Return [X, Y] of the center of cell containing provided text 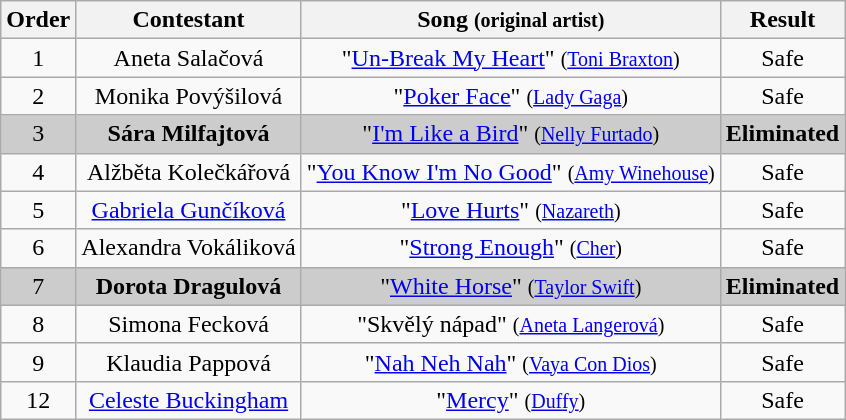
Aneta Salačová [188, 58]
"Love Hurts" (Nazareth) [510, 210]
Gabriela Gunčíková [188, 210]
Alžběta Kolečkářová [188, 172]
"Strong Enough" (Cher) [510, 248]
"You Know I'm No Good" (Amy Winehouse) [510, 172]
Alexandra Vokáliková [188, 248]
5 [38, 210]
8 [38, 324]
2 [38, 96]
"Nah Neh Nah" (Vaya Con Dios) [510, 362]
Result [782, 20]
3 [38, 134]
Simona Fecková [188, 324]
"Un-Break My Heart" (Toni Braxton) [510, 58]
6 [38, 248]
7 [38, 286]
1 [38, 58]
"Mercy" (Duffy) [510, 400]
Celeste Buckingham [188, 400]
"I'm Like a Bird" (Nelly Furtado) [510, 134]
Song (original artist) [510, 20]
Monika Povýšilová [188, 96]
Klaudia Pappová [188, 362]
Contestant [188, 20]
Order [38, 20]
9 [38, 362]
"Poker Face" (Lady Gaga) [510, 96]
Dorota Dragulová [188, 286]
12 [38, 400]
"Skvělý nápad" (Aneta Langerová) [510, 324]
"White Horse" (Taylor Swift) [510, 286]
Sára Milfajtová [188, 134]
4 [38, 172]
